Search for the cell housing the specified text and yield its [X, Y] center coordinate. 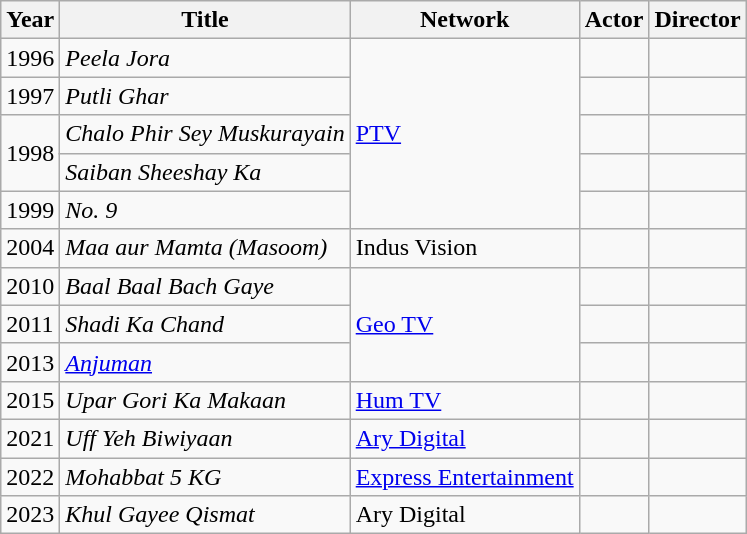
Indus Vision [464, 248]
1997 [30, 96]
2022 [30, 477]
2023 [30, 515]
1999 [30, 210]
Khul Gayee Qismat [205, 515]
Express Entertainment [464, 477]
Director [698, 20]
Putli Ghar [205, 96]
Shadi Ka Chand [205, 324]
Anjuman [205, 362]
Network [464, 20]
No. 9 [205, 210]
Upar Gori Ka Makaan [205, 400]
1996 [30, 58]
2004 [30, 248]
Baal Baal Bach Gaye [205, 286]
Actor [614, 20]
Hum TV [464, 400]
2015 [30, 400]
2013 [30, 362]
Uff Yeh Biwiyaan [205, 438]
Chalo Phir Sey Muskurayain [205, 134]
PTV [464, 134]
2011 [30, 324]
Title [205, 20]
Year [30, 20]
Peela Jora [205, 58]
2021 [30, 438]
2010 [30, 286]
Maa aur Mamta (Masoom) [205, 248]
Geo TV [464, 324]
Mohabbat 5 KG [205, 477]
1998 [30, 153]
Saiban Sheeshay Ka [205, 172]
